Detect which cell encompasses the target text, then output its [x, y] center coordinate. 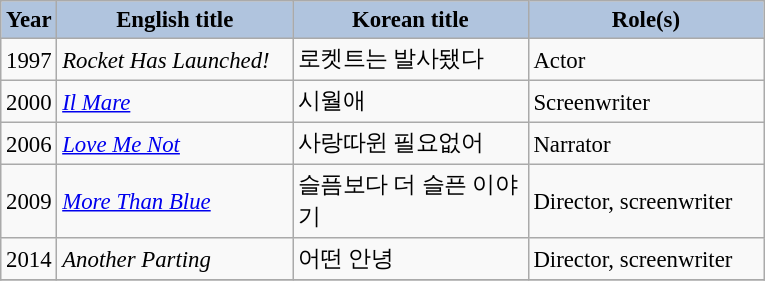
More Than Blue [175, 202]
슬픔보다 더 슬픈 이야기 [410, 202]
Year [29, 20]
2014 [29, 259]
1997 [29, 60]
2006 [29, 144]
Role(s) [646, 20]
Il Mare [175, 102]
Love Me Not [175, 144]
Screenwriter [646, 102]
Korean title [410, 20]
English title [175, 20]
Narrator [646, 144]
로켓트는 발사됐다 [410, 60]
Actor [646, 60]
시월애 [410, 102]
Rocket Has Launched! [175, 60]
2000 [29, 102]
어떤 안녕 [410, 259]
사랑따윈 필요없어 [410, 144]
2009 [29, 202]
Another Parting [175, 259]
